Pinpoint the cell where the given text exists, returning its (X, Y) midpoint coordinate. 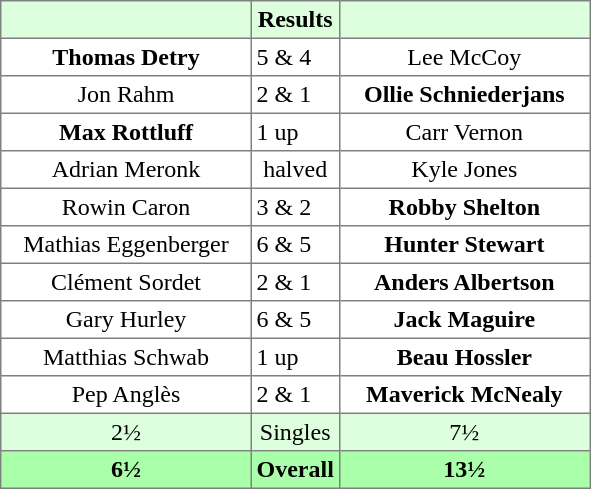
Mathias Eggenberger (126, 245)
Pep Anglès (126, 395)
Lee McCoy (464, 57)
Overall (295, 470)
Kyle Jones (464, 170)
halved (295, 170)
Singles (295, 432)
3 & 2 (295, 207)
Thomas Detry (126, 57)
Max Rottluff (126, 132)
Hunter Stewart (464, 245)
Jon Rahm (126, 95)
Robby Shelton (464, 207)
Adrian Meronk (126, 170)
6½ (126, 470)
Maverick McNealy (464, 395)
Anders Albertson (464, 282)
Ollie Schniederjans (464, 95)
Carr Vernon (464, 132)
Results (295, 20)
13½ (464, 470)
Rowin Caron (126, 207)
2½ (126, 432)
Jack Maguire (464, 320)
7½ (464, 432)
5 & 4 (295, 57)
Matthias Schwab (126, 357)
Beau Hossler (464, 357)
Gary Hurley (126, 320)
Clément Sordet (126, 282)
